Pinpoint the cell where the given text exists, returning its [x, y] midpoint coordinate. 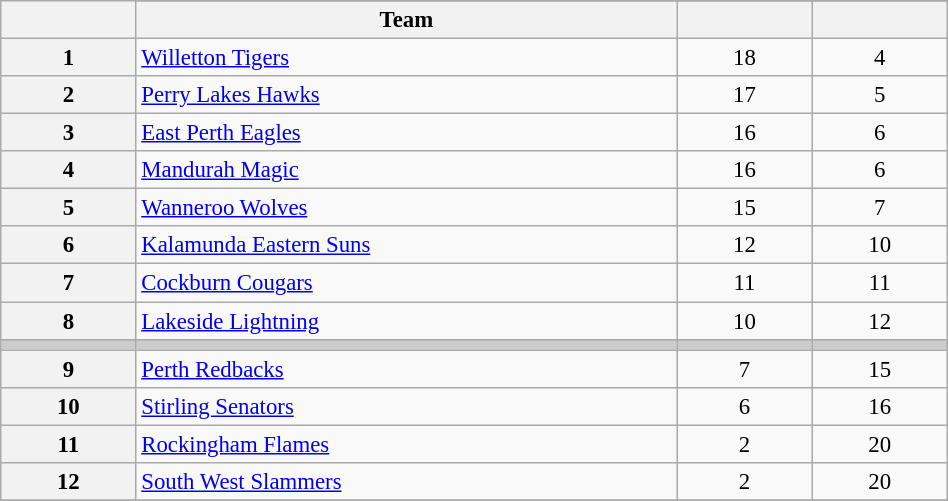
Cockburn Cougars [406, 283]
Perth Redbacks [406, 369]
Mandurah Magic [406, 170]
Willetton Tigers [406, 58]
Perry Lakes Hawks [406, 95]
1 [68, 58]
Lakeside Lightning [406, 321]
Wanneroo Wolves [406, 208]
17 [744, 95]
9 [68, 369]
Kalamunda Eastern Suns [406, 245]
South West Slammers [406, 482]
Team [406, 20]
8 [68, 321]
3 [68, 133]
East Perth Eagles [406, 133]
18 [744, 58]
Rockingham Flames [406, 444]
Stirling Senators [406, 406]
